From the cell containing the given text, extract its center point as [x, y] coordinate. 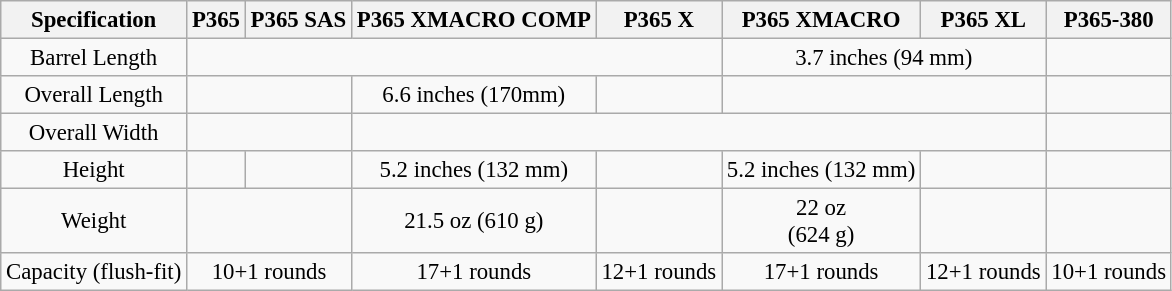
P365 XL [984, 20]
P365 [216, 20]
Overall Width [94, 133]
Weight [94, 222]
21.5 oz (610 g) [474, 222]
Specification [94, 20]
P365 SAS [298, 20]
6.6 inches (170mm) [474, 95]
Height [94, 170]
P365 X [658, 20]
P365 XMACRO COMP [474, 20]
3.7 inches (94 mm) [884, 58]
P365-380 [1108, 20]
Barrel Length [94, 58]
Overall Length [94, 95]
P365 XMACRO [822, 20]
22 oz(624 g) [822, 222]
